Identify which cell holds the provided text, then report its (X, Y) central coordinate. 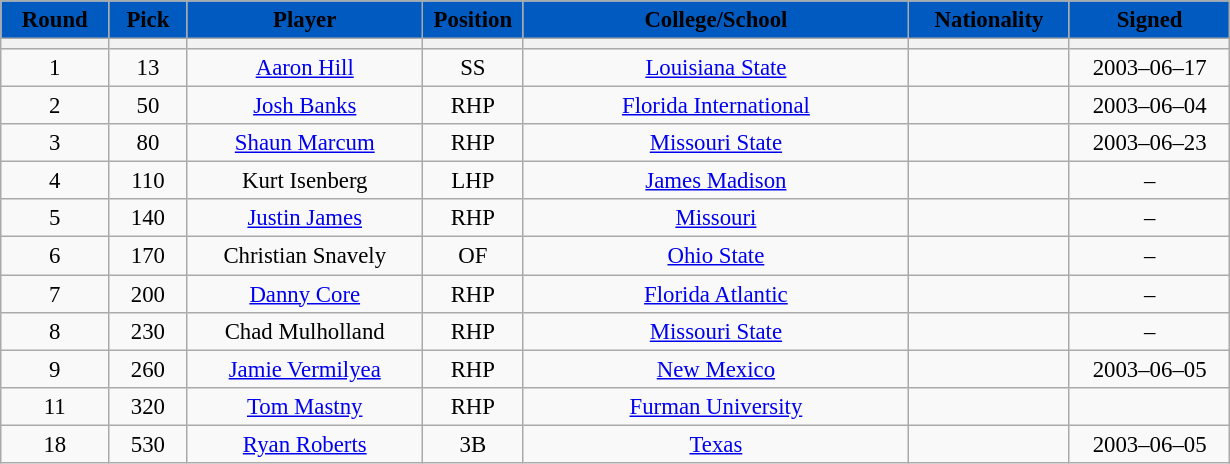
College/School (716, 20)
320 (148, 406)
110 (148, 181)
Ryan Roberts (305, 444)
Missouri (716, 219)
Pick (148, 20)
140 (148, 219)
Round (55, 20)
18 (55, 444)
2003–06–23 (1150, 143)
Christian Snavely (305, 256)
Signed (1150, 20)
OF (474, 256)
4 (55, 181)
260 (148, 369)
3B (474, 444)
Jamie Vermilyea (305, 369)
Chad Mulholland (305, 331)
Tom Mastny (305, 406)
James Madison (716, 181)
1 (55, 68)
530 (148, 444)
Florida Atlantic (716, 294)
LHP (474, 181)
Florida International (716, 106)
Josh Banks (305, 106)
New Mexico (716, 369)
Justin James (305, 219)
Louisiana State (716, 68)
Shaun Marcum (305, 143)
2 (55, 106)
SS (474, 68)
3 (55, 143)
5 (55, 219)
Position (474, 20)
Aaron Hill (305, 68)
8 (55, 331)
6 (55, 256)
Danny Core (305, 294)
2003–06–04 (1150, 106)
80 (148, 143)
Player (305, 20)
Nationality (990, 20)
11 (55, 406)
50 (148, 106)
230 (148, 331)
7 (55, 294)
Furman University (716, 406)
Kurt Isenberg (305, 181)
2003–06–17 (1150, 68)
13 (148, 68)
170 (148, 256)
200 (148, 294)
9 (55, 369)
Texas (716, 444)
Ohio State (716, 256)
